Provide the (X, Y) coordinate of the cell's center where the given text is located.  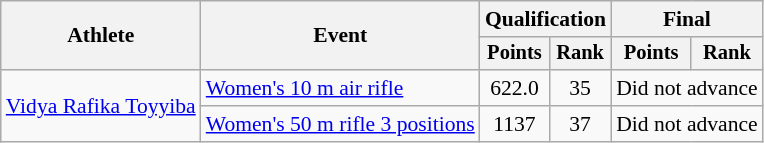
Women's 10 m air rifle (340, 88)
Athlete (101, 36)
1137 (514, 124)
622.0 (514, 88)
35 (580, 88)
Vidya Rafika Toyyiba (101, 106)
Women's 50 m rifle 3 positions (340, 124)
Qualification (546, 19)
Event (340, 36)
Final (687, 19)
37 (580, 124)
